Locate the cell with the specified text and output its (x, y) center coordinate. 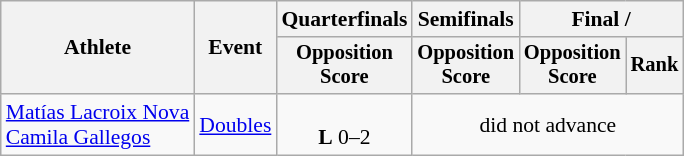
Quarterfinals (344, 19)
L 0–2 (344, 124)
Semifinals (466, 19)
Doubles (235, 124)
Rank (655, 66)
Athlete (98, 48)
did not advance (548, 124)
Event (235, 48)
Final / (601, 19)
Matías Lacroix NovaCamila Gallegos (98, 124)
